Search for the cell housing the specified text and yield its [x, y] center coordinate. 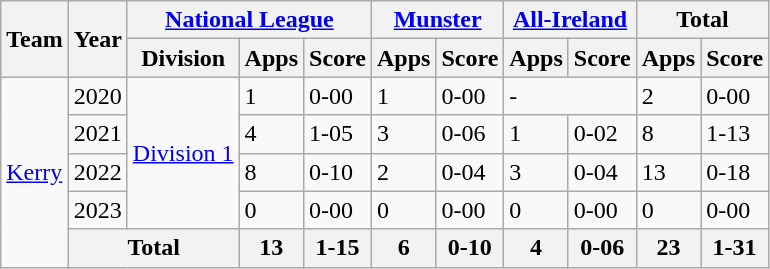
2021 [98, 134]
2022 [98, 172]
Division 1 [183, 153]
6 [403, 248]
1-05 [338, 134]
Kerry [35, 172]
- [570, 96]
1-31 [735, 248]
23 [668, 248]
Team [35, 39]
Munster [437, 20]
0-02 [602, 134]
All-Ireland [570, 20]
1-13 [735, 134]
1-15 [338, 248]
2020 [98, 96]
Division [183, 58]
2023 [98, 210]
Year [98, 39]
0-18 [735, 172]
National League [249, 20]
